Pinpoint the cell where the given text exists, returning its [x, y] midpoint coordinate. 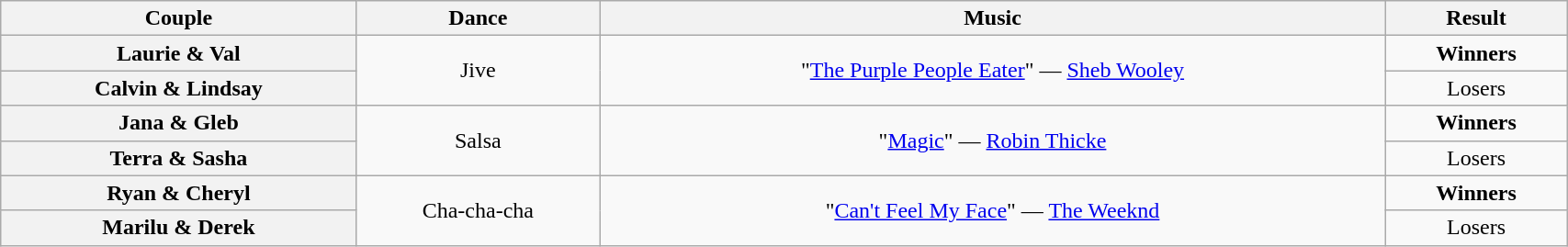
"Can't Feel My Face" — The Weeknd [993, 210]
Music [993, 18]
Cha-cha-cha [478, 210]
Dance [478, 18]
"The Purple People Eater" — Sheb Wooley [993, 71]
Ryan & Cheryl [178, 193]
Couple [178, 18]
Calvin & Lindsay [178, 88]
"Magic" — Robin Thicke [993, 140]
Salsa [478, 140]
Terra & Sasha [178, 158]
Marilu & Derek [178, 228]
Jive [478, 71]
Laurie & Val [178, 53]
Result [1475, 18]
Jana & Gleb [178, 123]
